Output the [X, Y] coordinate of the center of the cell containing the given text.  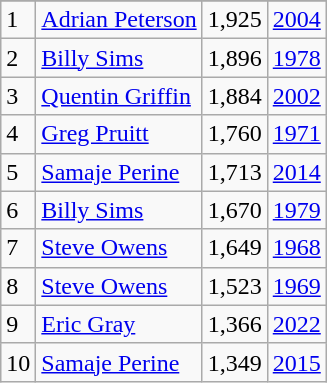
Adrian Peterson [119, 20]
1,925 [234, 20]
Quentin Griffin [119, 96]
1,896 [234, 58]
1978 [296, 58]
2022 [296, 324]
2002 [296, 96]
3 [18, 96]
1,884 [234, 96]
2004 [296, 20]
7 [18, 248]
1971 [296, 134]
6 [18, 210]
1,760 [234, 134]
8 [18, 286]
1,649 [234, 248]
1,670 [234, 210]
1969 [296, 286]
4 [18, 134]
5 [18, 172]
9 [18, 324]
1979 [296, 210]
Greg Pruitt [119, 134]
1968 [296, 248]
2014 [296, 172]
1,366 [234, 324]
10 [18, 362]
2015 [296, 362]
1,523 [234, 286]
Eric Gray [119, 324]
2 [18, 58]
1,713 [234, 172]
1,349 [234, 362]
1 [18, 20]
